Identify which cell holds the provided text, then report its (X, Y) central coordinate. 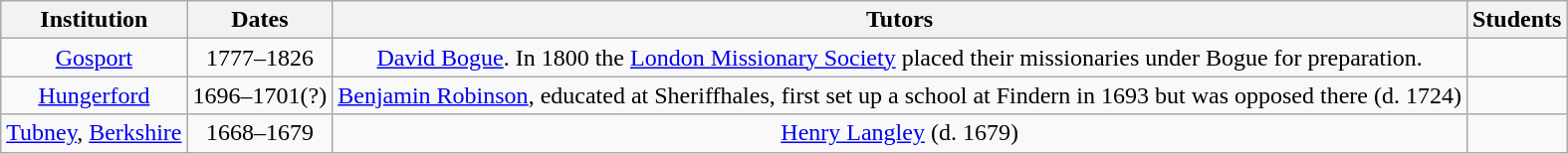
1668–1679 (260, 133)
Gosport (94, 58)
Dates (260, 20)
David Bogue. In 1800 the London Missionary Society placed their missionaries under Bogue for preparation. (900, 58)
Henry Langley (d. 1679) (900, 133)
Institution (94, 20)
Tutors (900, 20)
Hungerford (94, 95)
Benjamin Robinson, educated at Sheriffhales, first set up a school at Findern in 1693 but was opposed there (d. 1724) (900, 95)
1696–1701(?) (260, 95)
Tubney, Berkshire (94, 133)
1777–1826 (260, 58)
Students (1516, 20)
